Determine the (x, y) coordinate at the center of the cell enclosing the given text.  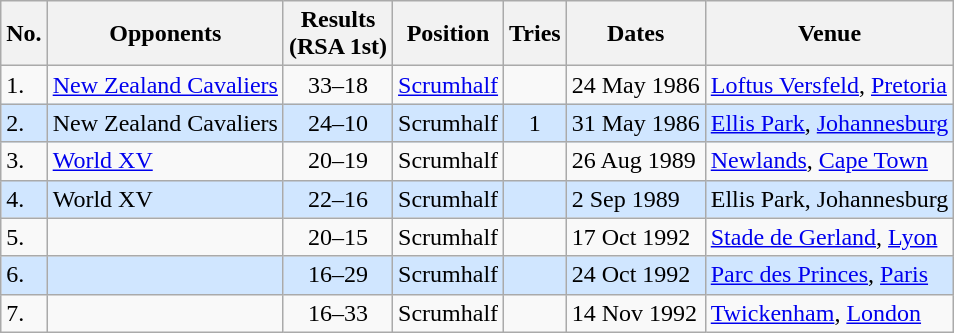
6. (24, 275)
Parc des Princes, Paris (830, 275)
Position (448, 34)
4. (24, 199)
33–18 (338, 85)
Dates (636, 34)
Loftus Versfeld, Pretoria (830, 85)
Opponents (165, 34)
20–19 (338, 161)
17 Oct 1992 (636, 237)
26 Aug 1989 (636, 161)
Twickenham, London (830, 313)
2. (24, 123)
16–33 (338, 313)
16–29 (338, 275)
1. (24, 85)
Stade de Gerland, Lyon (830, 237)
31 May 1986 (636, 123)
Newlands, Cape Town (830, 161)
2 Sep 1989 (636, 199)
7. (24, 313)
Venue (830, 34)
1 (536, 123)
Results (RSA 1st) (338, 34)
22–16 (338, 199)
3. (24, 161)
24 Oct 1992 (636, 275)
20–15 (338, 237)
Tries (536, 34)
24–10 (338, 123)
24 May 1986 (636, 85)
No. (24, 34)
14 Nov 1992 (636, 313)
5. (24, 237)
